Capture the cell that displays the provided text and extract its [X, Y] central coordinate. 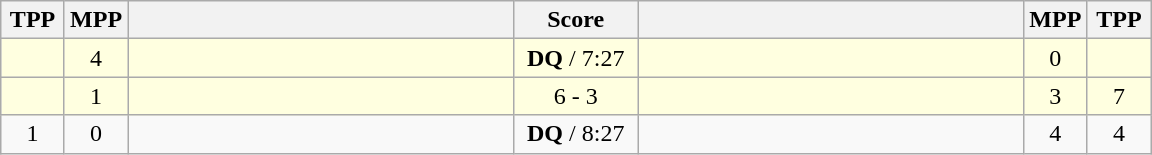
3 [1056, 96]
6 - 3 [576, 96]
Score [576, 20]
DQ / 7:27 [576, 58]
7 [1119, 96]
DQ / 8:27 [576, 134]
